Extract the (X, Y) coordinate from the center of the cell holding the provided text.  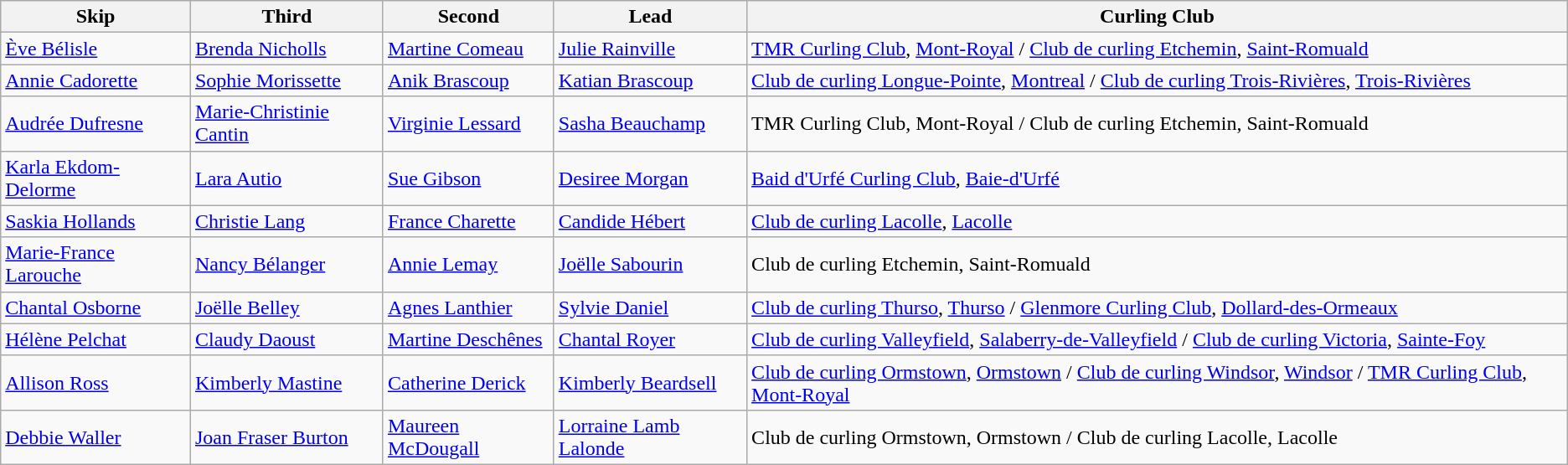
Julie Rainville (650, 49)
Ève Bélisle (95, 49)
Kimberly Beardsell (650, 382)
Chantal Royer (650, 339)
Allison Ross (95, 382)
Joëlle Sabourin (650, 265)
Debbie Waller (95, 437)
Baid d'Urfé Curling Club, Baie-d'Urfé (1158, 178)
Joan Fraser Burton (286, 437)
Club de curling Lacolle, Lacolle (1158, 221)
Marie-Christinie Cantin (286, 124)
Saskia Hollands (95, 221)
Claudy Daoust (286, 339)
Club de curling Ormstown, Ormstown / Club de curling Lacolle, Lacolle (1158, 437)
Club de curling Valleyfield, Salaberry-de-Valleyfield / Club de curling Victoria, Sainte-Foy (1158, 339)
Virginie Lessard (468, 124)
Third (286, 17)
Katian Brascoup (650, 80)
Sasha Beauchamp (650, 124)
Karla Ekdom-Delorme (95, 178)
Club de curling Etchemin, Saint-Romuald (1158, 265)
Curling Club (1158, 17)
Sue Gibson (468, 178)
Second (468, 17)
Club de curling Ormstown, Ormstown / Club de curling Windsor, Windsor / TMR Curling Club, Mont-Royal (1158, 382)
Club de curling Longue-Pointe, Montreal / Club de curling Trois-Rivières, Trois-Rivières (1158, 80)
Lara Autio (286, 178)
Sylvie Daniel (650, 307)
Audrée Dufresne (95, 124)
Brenda Nicholls (286, 49)
Marie-France Larouche (95, 265)
Nancy Bélanger (286, 265)
Candide Hébert (650, 221)
Anik Brascoup (468, 80)
Kimberly Mastine (286, 382)
Agnes Lanthier (468, 307)
Joëlle Belley (286, 307)
Hélène Pelchat (95, 339)
Martine Comeau (468, 49)
Lead (650, 17)
France Charette (468, 221)
Annie Lemay (468, 265)
Sophie Morissette (286, 80)
Catherine Derick (468, 382)
Club de curling Thurso, Thurso / Glenmore Curling Club, Dollard-des-Ormeaux (1158, 307)
Chantal Osborne (95, 307)
Lorraine Lamb Lalonde (650, 437)
Christie Lang (286, 221)
Skip (95, 17)
Desiree Morgan (650, 178)
Annie Cadorette (95, 80)
Maureen McDougall (468, 437)
Martine Deschênes (468, 339)
